Locate the cell with the specified text and output its [x, y] center coordinate. 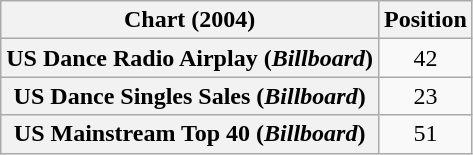
US Mainstream Top 40 (Billboard) [190, 134]
Position [426, 20]
42 [426, 58]
Chart (2004) [190, 20]
23 [426, 96]
US Dance Radio Airplay (Billboard) [190, 58]
US Dance Singles Sales (Billboard) [190, 96]
51 [426, 134]
